Scan for the cell matching the given text and deliver its (X, Y) coordinate at center. 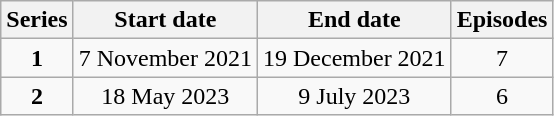
1 (37, 58)
Series (37, 20)
9 July 2023 (354, 96)
End date (354, 20)
18 May 2023 (165, 96)
Start date (165, 20)
2 (37, 96)
6 (502, 96)
7 (502, 58)
Episodes (502, 20)
7 November 2021 (165, 58)
19 December 2021 (354, 58)
